Detect which cell encompasses the target text, then output its [x, y] center coordinate. 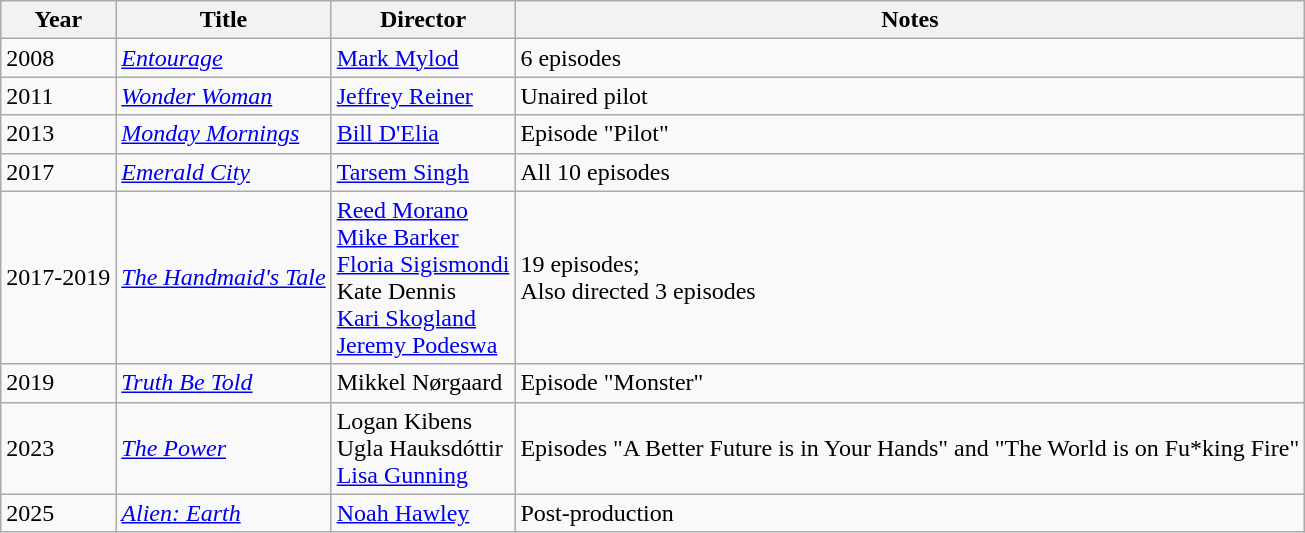
Bill D'Elia [423, 134]
The Power [224, 448]
Notes [910, 20]
2008 [58, 58]
2023 [58, 448]
Year [58, 20]
Episode "Monster" [910, 383]
Post-production [910, 513]
Director [423, 20]
2025 [58, 513]
2019 [58, 383]
Emerald City [224, 172]
Alien: Earth [224, 513]
Reed MoranoMike BarkerFloria SigismondiKate DennisKari SkoglandJeremy Podeswa [423, 278]
2017-2019 [58, 278]
Tarsem Singh [423, 172]
Monday Mornings [224, 134]
Unaired pilot [910, 96]
Entourage [224, 58]
All 10 episodes [910, 172]
Wonder Woman [224, 96]
2011 [58, 96]
19 episodes;Also directed 3 episodes [910, 278]
2013 [58, 134]
Jeffrey Reiner [423, 96]
Title [224, 20]
Episode "Pilot" [910, 134]
Mikkel Nørgaard [423, 383]
2017 [58, 172]
Episodes "A Better Future is in Your Hands" and "The World is on Fu*king Fire" [910, 448]
6 episodes [910, 58]
The Handmaid's Tale [224, 278]
Truth Be Told [224, 383]
Noah Hawley [423, 513]
Logan KibensUgla HauksdóttirLisa Gunning [423, 448]
Mark Mylod [423, 58]
